Return the [X, Y] coordinate for the center point of the cell that contains the specified text.  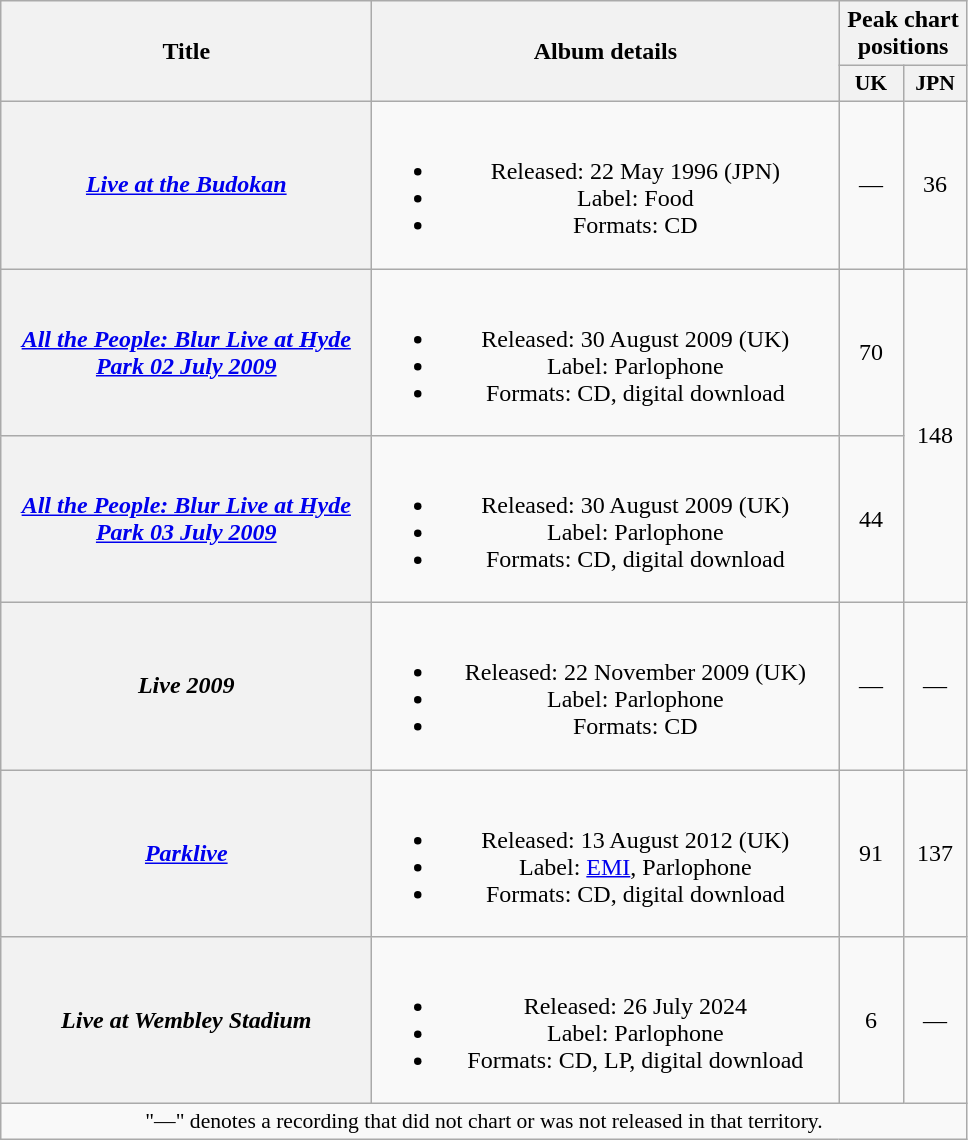
Released: 26 July 2024Label: ParlophoneFormats: CD, LP, digital download [606, 1020]
70 [871, 352]
Released: 13 August 2012 (UK)Label: EMI, ParlophoneFormats: CD, digital download [606, 854]
Live 2009 [186, 686]
36 [935, 184]
All the People: Blur Live at Hyde Park 03 July 2009 [186, 520]
UK [871, 84]
Live at Wembley Stadium [186, 1020]
6 [871, 1020]
Album details [606, 52]
Parklive [186, 854]
JPN [935, 84]
137 [935, 854]
All the People: Blur Live at Hyde Park 02 July 2009 [186, 352]
Released: 22 May 1996 (JPN)Label: FoodFormats: CD [606, 184]
Released: 22 November 2009 (UK)Label: ParlophoneFormats: CD [606, 686]
Live at the Budokan [186, 184]
Peak chart positions [903, 34]
44 [871, 520]
"—" denotes a recording that did not chart or was not released in that territory. [484, 1122]
91 [871, 854]
Title [186, 52]
148 [935, 435]
